Return the [x, y] coordinate for the center point of the cell that contains the specified text.  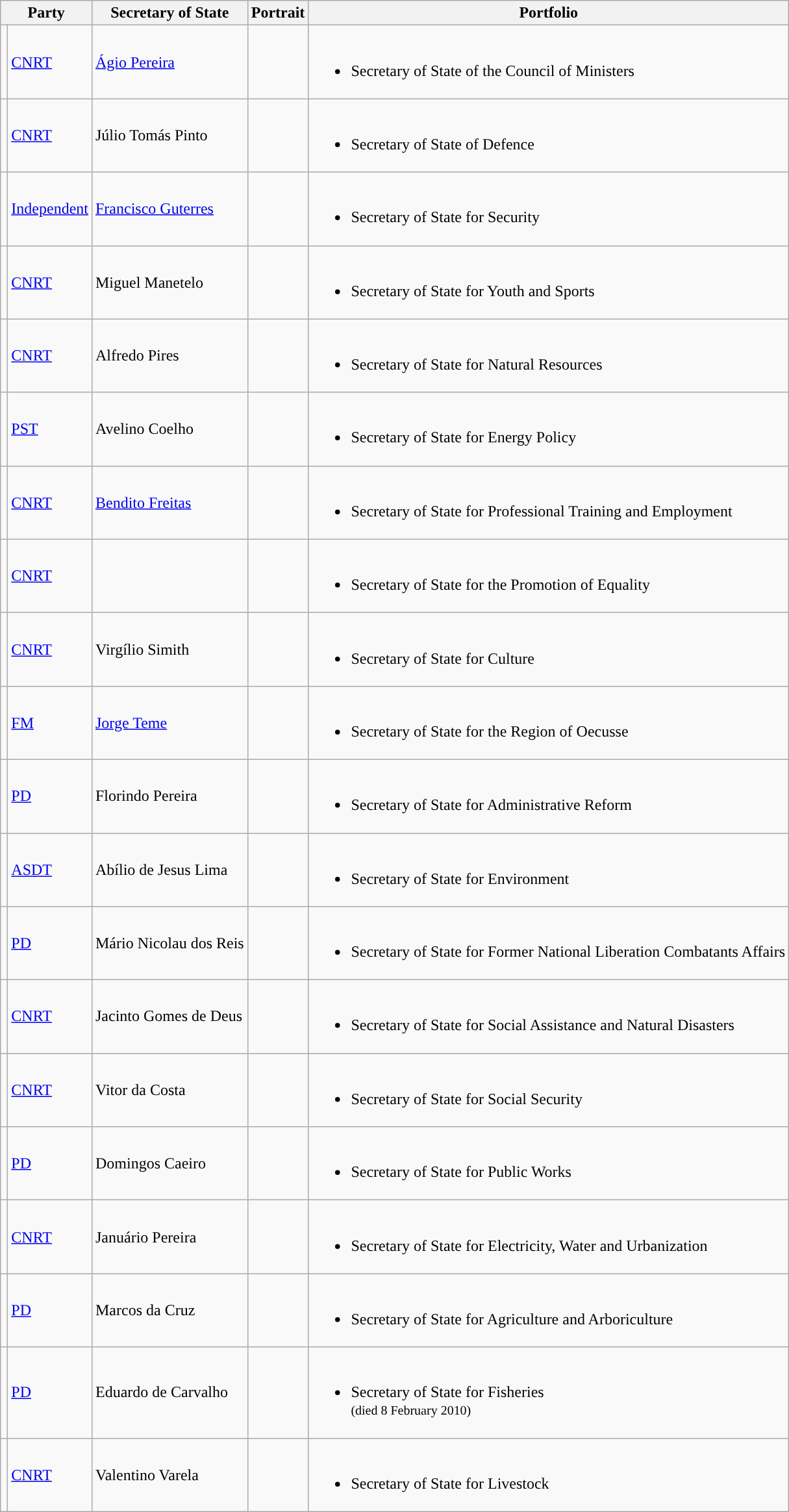
Francisco Guterres [169, 209]
Secretary of State for Former National Liberation Combatants Affairs [549, 943]
Secretary of State for Agriculture and Arboriculture [549, 1311]
Secretary of State for Livestock [549, 1474]
Florindo Pereira [169, 796]
Ágio Pereira [169, 62]
ASDT [50, 869]
Portfolio [549, 13]
Secretary of State for the Region of Oecusse [549, 722]
Secretary of State for Social Security [549, 1090]
Avelino Coelho [169, 429]
Eduardo de Carvalho [169, 1392]
Secretary of State [169, 13]
Secretary of State for Culture [549, 649]
Party [47, 13]
Miguel Manetelo [169, 282]
Secretary of State for Electricity, Water and Urbanization [549, 1237]
Secretary of State for the Promotion of Equality [549, 575]
Secretary of State for Fisheries(died 8 February 2010) [549, 1392]
Jorge Teme [169, 722]
Abílio de Jesus Lima [169, 869]
Alfredo Pires [169, 356]
Secretary of State for Administrative Reform [549, 796]
Portrait [278, 13]
Secretary of State for Environment [549, 869]
Secretary of State of Defence [549, 135]
Secretary of State for Natural Resources [549, 356]
Secretary of State for Youth and Sports [549, 282]
Secretary of State of the Council of Ministers [549, 62]
Vitor da Costa [169, 1090]
Valentino Varela [169, 1474]
FM [50, 722]
Secretary of State for Social Assistance and Natural Disasters [549, 1017]
Secretary of State for Energy Policy [549, 429]
Domingos Caeiro [169, 1164]
Bendito Freitas [169, 503]
Secretary of State for Public Works [549, 1164]
Jacinto Gomes de Deus [169, 1017]
PST [50, 429]
Independent [50, 209]
Mário Nicolau dos Reis [169, 943]
Marcos da Cruz [169, 1311]
Júlio Tomás Pinto [169, 135]
Virgílio Simith [169, 649]
Secretary of State for Professional Training and Employment [549, 503]
Secretary of State for Security [549, 209]
Januário Pereira [169, 1237]
